Pinpoint the cell where the given text exists, returning its [X, Y] midpoint coordinate. 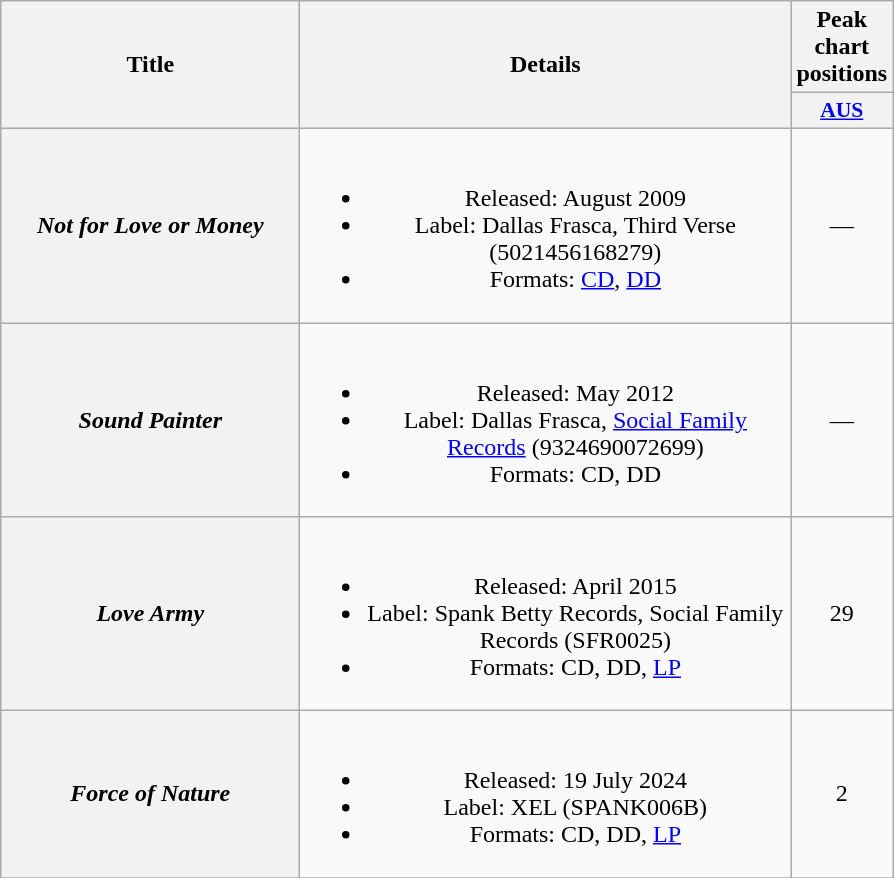
Details [546, 65]
Peak chart positions [842, 47]
Not for Love or Money [150, 225]
Released: 19 July 2024Label: XEL (SPANK006B)Formats: CD, DD, LP [546, 794]
Sound Painter [150, 419]
Released: August 2009Label: Dallas Frasca, Third Verse (5021456168279)Formats: CD, DD [546, 225]
Love Army [150, 614]
Force of Nature [150, 794]
29 [842, 614]
AUS [842, 111]
Released: May 2012Label: Dallas Frasca, Social Family Records (9324690072699)Formats: CD, DD [546, 419]
Released: April 2015Label: Spank Betty Records, Social Family Records (SFR0025)Formats: CD, DD, LP [546, 614]
Title [150, 65]
2 [842, 794]
